Search for the cell housing the specified text and yield its [x, y] center coordinate. 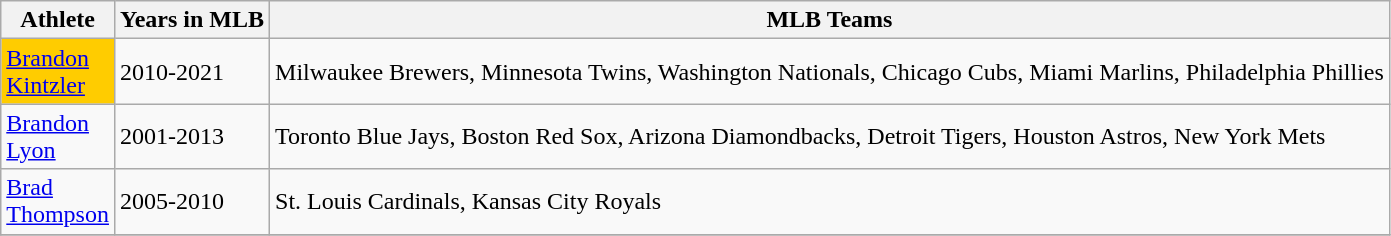
2005-2010 [192, 202]
MLB Teams [830, 20]
St. Louis Cardinals, Kansas City Royals [830, 202]
2010-2021 [192, 72]
Brandon Lyon [58, 136]
Brad Thompson [58, 202]
Milwaukee Brewers, Minnesota Twins, Washington Nationals, Chicago Cubs, Miami Marlins, Philadelphia Phillies [830, 72]
2001-2013 [192, 136]
Athlete [58, 20]
Brandon Kintzler [58, 72]
Toronto Blue Jays, Boston Red Sox, Arizona Diamondbacks, Detroit Tigers, Houston Astros, New York Mets [830, 136]
Years in MLB [192, 20]
